From the cell containing the given text, extract its center point as [x, y] coordinate. 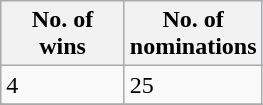
No. of nominations [193, 34]
25 [193, 85]
4 [63, 85]
No. of wins [63, 34]
